Scan for the cell matching the given text and deliver its (X, Y) coordinate at center. 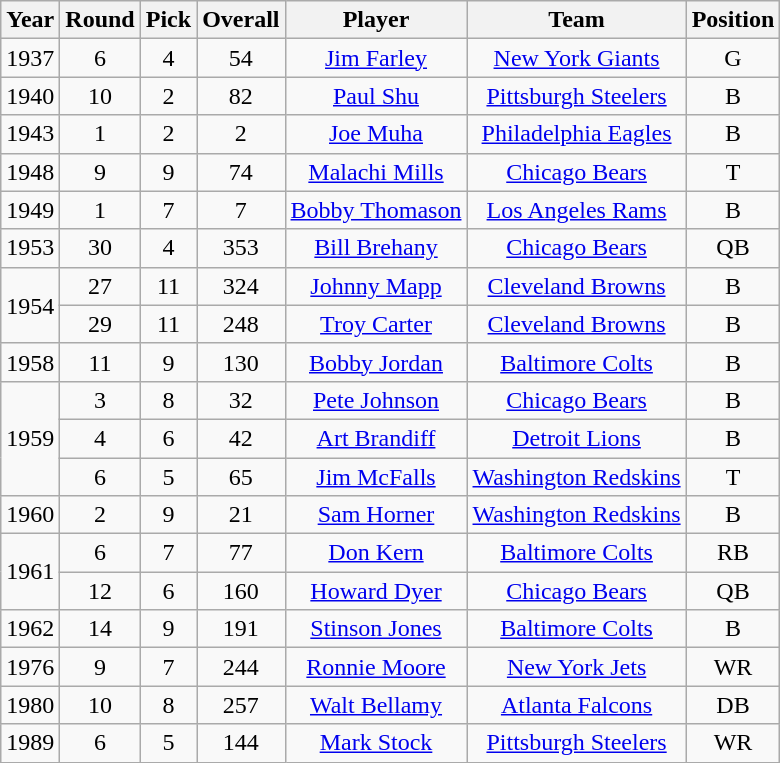
1960 (30, 515)
21 (241, 515)
Los Angeles Rams (576, 210)
1962 (30, 629)
353 (241, 248)
248 (241, 324)
3 (100, 400)
Walt Bellamy (376, 705)
Paul Shu (376, 96)
Position (733, 20)
Player (376, 20)
Howard Dyer (376, 591)
New York Giants (576, 58)
Jim McFalls (376, 477)
65 (241, 477)
Detroit Lions (576, 438)
Art Brandiff (376, 438)
160 (241, 591)
12 (100, 591)
Philadelphia Eagles (576, 134)
1958 (30, 362)
DB (733, 705)
54 (241, 58)
RB (733, 553)
1954 (30, 305)
G (733, 58)
Troy Carter (376, 324)
New York Jets (576, 667)
144 (241, 743)
1948 (30, 172)
Sam Horner (376, 515)
Bobby Jordan (376, 362)
257 (241, 705)
Year (30, 20)
Ronnie Moore (376, 667)
1976 (30, 667)
Johnny Mapp (376, 286)
30 (100, 248)
Mark Stock (376, 743)
1949 (30, 210)
Overall (241, 20)
Don Kern (376, 553)
1943 (30, 134)
Pick (168, 20)
32 (241, 400)
82 (241, 96)
Bobby Thomason (376, 210)
77 (241, 553)
Bill Brehany (376, 248)
1937 (30, 58)
Atlanta Falcons (576, 705)
1989 (30, 743)
29 (100, 324)
27 (100, 286)
42 (241, 438)
14 (100, 629)
191 (241, 629)
130 (241, 362)
74 (241, 172)
Round (100, 20)
1980 (30, 705)
244 (241, 667)
Team (576, 20)
1953 (30, 248)
Stinson Jones (376, 629)
Jim Farley (376, 58)
324 (241, 286)
1959 (30, 438)
Pete Johnson (376, 400)
1961 (30, 572)
Malachi Mills (376, 172)
1940 (30, 96)
Joe Muha (376, 134)
